Extract the (X, Y) coordinate from the center of the cell holding the provided text.  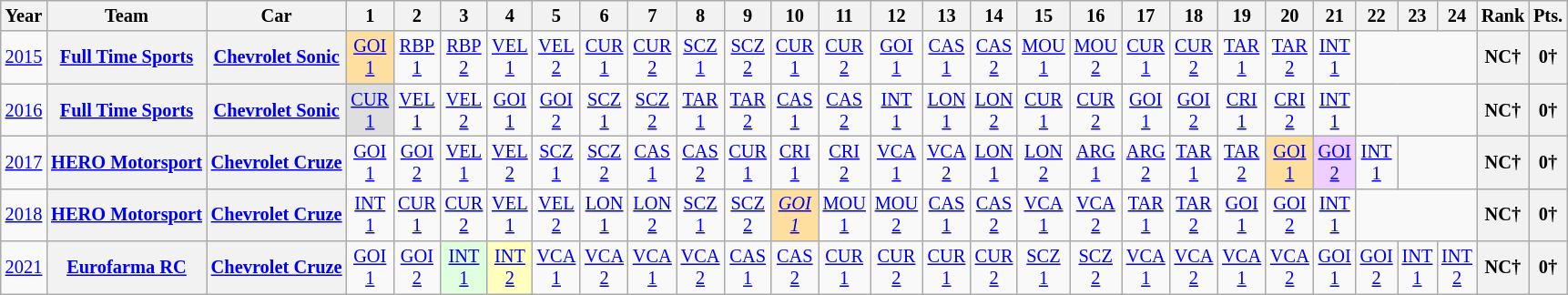
12 (896, 15)
5 (557, 15)
2015 (24, 57)
1 (370, 15)
Year (24, 15)
18 (1195, 15)
14 (994, 15)
8 (701, 15)
ARG1 (1096, 162)
Rank (1502, 15)
6 (605, 15)
11 (845, 15)
22 (1377, 15)
9 (748, 15)
RBP1 (417, 57)
13 (947, 15)
2016 (24, 110)
3 (464, 15)
19 (1242, 15)
16 (1096, 15)
RBP2 (464, 57)
2017 (24, 162)
Team (127, 15)
2021 (24, 268)
20 (1289, 15)
Pts. (1548, 15)
10 (795, 15)
7 (652, 15)
Car (277, 15)
ARG2 (1145, 162)
4 (510, 15)
23 (1418, 15)
15 (1044, 15)
24 (1457, 15)
2018 (24, 215)
21 (1335, 15)
Eurofarma RC (127, 268)
2 (417, 15)
17 (1145, 15)
